Pinpoint the cell where the given text exists, returning its (X, Y) midpoint coordinate. 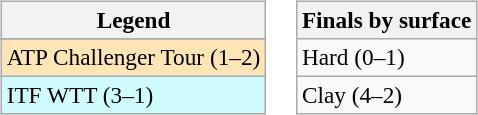
Clay (4–2) (387, 95)
ATP Challenger Tour (1–2) (133, 57)
Finals by surface (387, 20)
ITF WTT (3–1) (133, 95)
Legend (133, 20)
Hard (0–1) (387, 57)
